Identify which cell holds the provided text, then report its [X, Y] central coordinate. 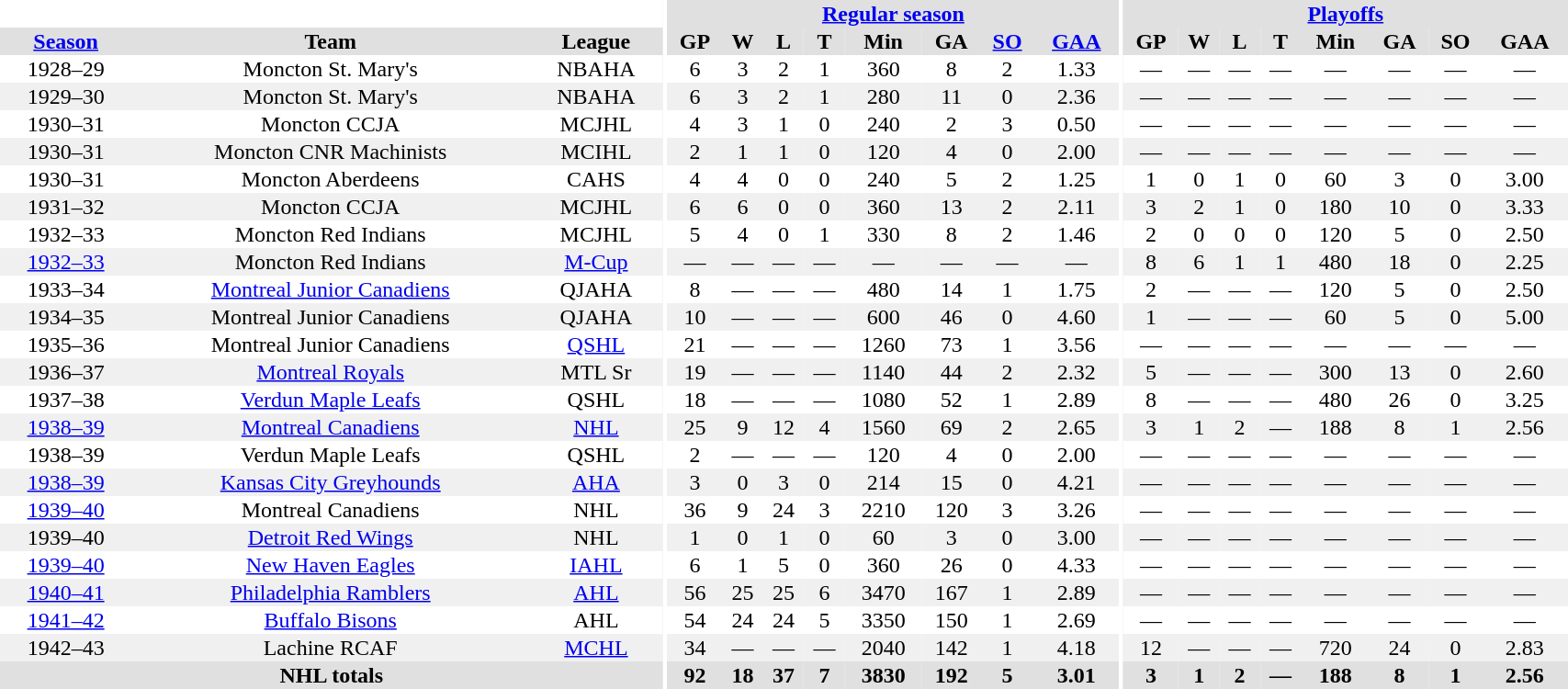
1928–29 [66, 69]
1.46 [1077, 234]
MCIHL [595, 152]
Detroit Red Wings [331, 537]
Philadelphia Ramblers [331, 593]
15 [952, 482]
4.33 [1077, 565]
280 [884, 96]
2.25 [1525, 262]
34 [695, 648]
167 [952, 593]
14 [952, 289]
Montreal Royals [331, 372]
2.36 [1077, 96]
2.83 [1525, 648]
1940–41 [66, 593]
NHL totals [332, 675]
1560 [884, 427]
Team [331, 41]
2.32 [1077, 372]
2.60 [1525, 372]
1933–34 [66, 289]
1.33 [1077, 69]
CAHS [595, 179]
44 [952, 372]
46 [952, 317]
7 [824, 675]
League [595, 41]
330 [884, 234]
1931–32 [66, 207]
56 [695, 593]
3.26 [1077, 510]
Season [66, 41]
1.75 [1077, 289]
5.00 [1525, 317]
MCHL [595, 648]
3.33 [1525, 207]
600 [884, 317]
1929–30 [66, 96]
3.01 [1077, 675]
3350 [884, 620]
150 [952, 620]
92 [695, 675]
1937–38 [66, 400]
Buffalo Bisons [331, 620]
1942–43 [66, 648]
AHA [595, 482]
0.50 [1077, 124]
Lachine RCAF [331, 648]
52 [952, 400]
M-Cup [595, 262]
Kansas City Greyhounds [331, 482]
2.69 [1077, 620]
300 [1336, 372]
36 [695, 510]
720 [1336, 648]
New Haven Eagles [331, 565]
180 [1336, 207]
3470 [884, 593]
Moncton Aberdeens [331, 179]
192 [952, 675]
1935–36 [66, 344]
MTL Sr [595, 372]
Moncton CNR Machinists [331, 152]
2210 [884, 510]
Playoffs [1345, 14]
1934–35 [66, 317]
4.60 [1077, 317]
142 [952, 648]
1.25 [1077, 179]
4.21 [1077, 482]
1080 [884, 400]
2.11 [1077, 207]
3.56 [1077, 344]
11 [952, 96]
2.65 [1077, 427]
69 [952, 427]
3830 [884, 675]
1260 [884, 344]
19 [695, 372]
3.25 [1525, 400]
1936–37 [66, 372]
Regular season [894, 14]
21 [695, 344]
4.18 [1077, 648]
1941–42 [66, 620]
2040 [884, 648]
37 [784, 675]
73 [952, 344]
IAHL [595, 565]
54 [695, 620]
1140 [884, 372]
214 [884, 482]
